Pinpoint the cell where the given text exists, returning its (x, y) midpoint coordinate. 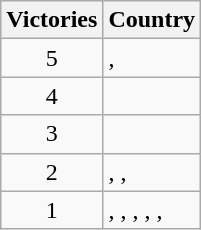
, (152, 58)
5 (52, 58)
3 (52, 134)
Country (152, 20)
1 (52, 210)
Victories (52, 20)
4 (52, 96)
2 (52, 172)
, , , , , (152, 210)
, , (152, 172)
